Identify which cell holds the provided text, then report its [x, y] central coordinate. 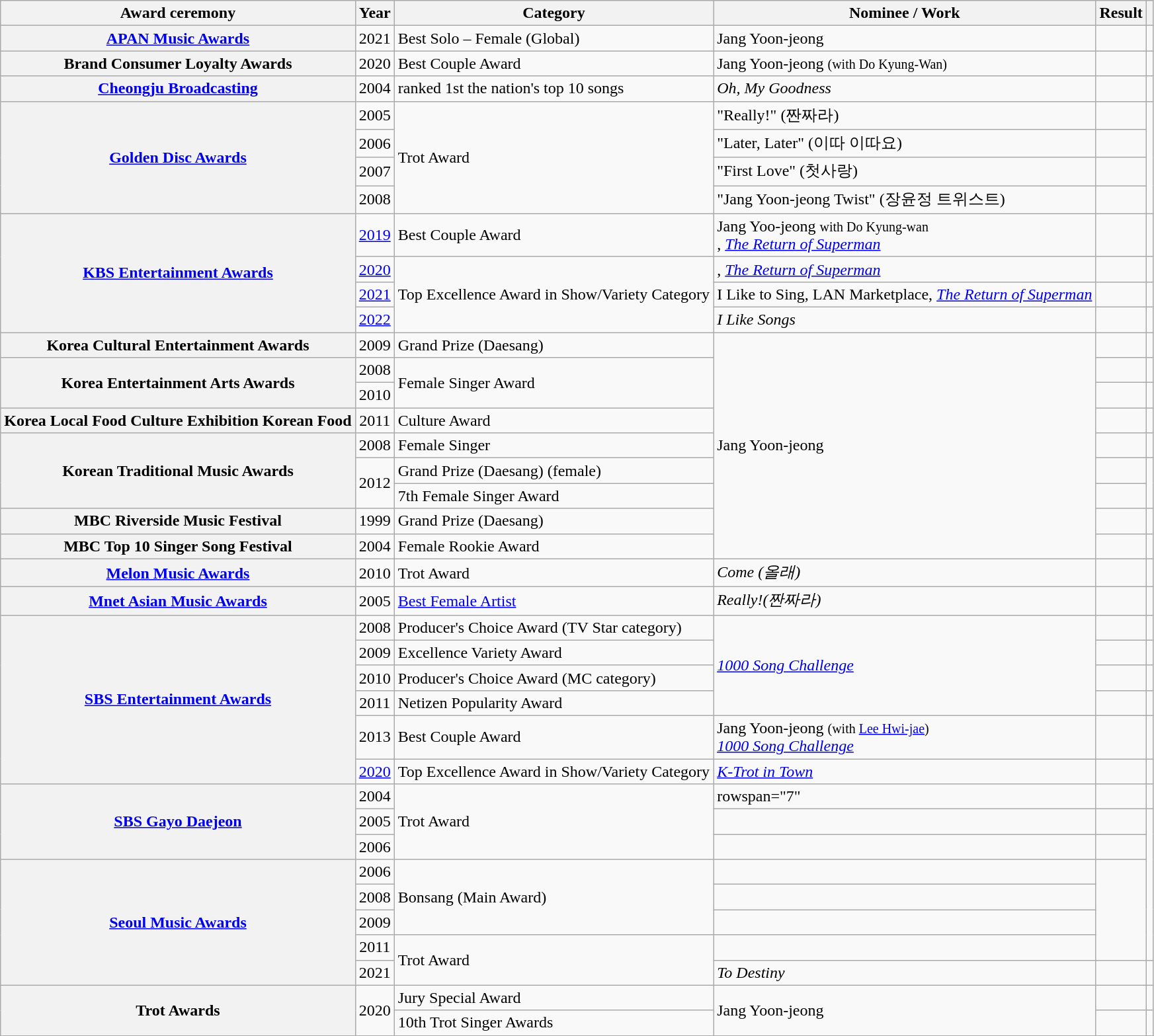
Excellence Variety Award [554, 653]
Oh, My Goodness [905, 89]
"First Love" (첫사랑) [905, 172]
Jang Yoon-jeong (with Do Kyung-Wan) [905, 63]
Mnet Asian Music Awards [178, 602]
MBC Riverside Music Festival [178, 521]
Producer's Choice Award (TV Star category) [554, 627]
Nominee / Work [905, 13]
MBC Top 10 Singer Song Festival [178, 546]
Producer's Choice Award (MC category) [554, 678]
Brand Consumer Loyalty Awards [178, 63]
Best Female Artist [554, 602]
Trot Awards [178, 1010]
Female Singer Award [554, 383]
2013 [374, 737]
Jang Yoo-jeong with Do Kyung-wan , The Return of Superman [905, 235]
Seoul Music Awards [178, 922]
10th Trot Singer Awards [554, 1023]
I Like Songs [905, 319]
rowspan="7" [905, 797]
Best Solo – Female (Global) [554, 38]
Culture Award [554, 420]
2022 [374, 319]
"Really!" (짠짜라) [905, 115]
Melon Music Awards [178, 573]
"Later, Later" (이따 이따요) [905, 144]
SBS Entertainment Awards [178, 699]
Jury Special Award [554, 998]
Korea Local Food Culture Exhibition Korean Food [178, 420]
Golden Disc Awards [178, 157]
K-Trot in Town [905, 772]
Jang Yoon-jeong (with Lee Hwi-jae) 1000 Song Challenge [905, 737]
I Like to Sing, LAN Marketplace, The Return of Superman [905, 294]
Korea Cultural Entertainment Awards [178, 344]
SBS Gayo Daejeon [178, 822]
Female Rookie Award [554, 546]
Award ceremony [178, 13]
Female Singer [554, 446]
Really!(짠짜라) [905, 602]
Come (올래) [905, 573]
Result [1121, 13]
To Destiny [905, 973]
APAN Music Awards [178, 38]
Bonsang (Main Award) [554, 897]
1999 [374, 521]
Grand Prize (Daesang) (female) [554, 471]
2019 [374, 235]
Netizen Popularity Award [554, 703]
2007 [374, 172]
ranked 1st the nation's top 10 songs [554, 89]
Korean Traditional Music Awards [178, 471]
Year [374, 13]
Korea Entertainment Arts Awards [178, 383]
KBS Entertainment Awards [178, 272]
7th Female Singer Award [554, 496]
1000 Song Challenge [905, 665]
Category [554, 13]
, The Return of Superman [905, 269]
"Jang Yoon-jeong Twist" (장윤정 트위스트) [905, 200]
2012 [374, 483]
Cheongju Broadcasting [178, 89]
